From the cell containing the given text, extract its center point as [X, Y] coordinate. 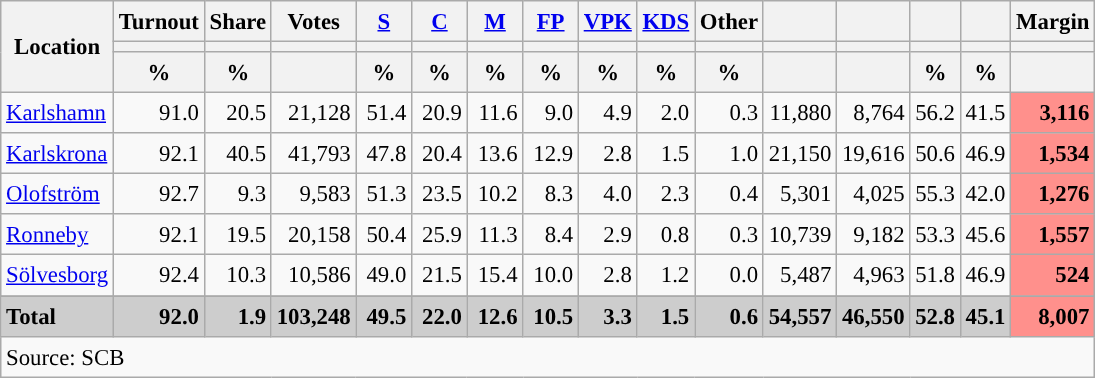
20.4 [440, 154]
103,248 [314, 316]
49.0 [384, 276]
20,158 [314, 234]
1.0 [730, 154]
49.5 [384, 316]
1.2 [666, 276]
46,550 [874, 316]
Turnout [158, 22]
4,963 [874, 276]
Votes [314, 22]
524 [1053, 276]
Olofström [58, 194]
50.4 [384, 234]
45.6 [985, 234]
25.9 [440, 234]
2.0 [666, 114]
53.3 [935, 234]
10,586 [314, 276]
Source: SCB [548, 356]
10.2 [495, 194]
1.9 [238, 316]
12.6 [495, 316]
11.6 [495, 114]
52.8 [935, 316]
9,583 [314, 194]
8.3 [551, 194]
4.0 [608, 194]
91.0 [158, 114]
13.6 [495, 154]
92.4 [158, 276]
51.8 [935, 276]
8,007 [1053, 316]
10.0 [551, 276]
0.0 [730, 276]
2.9 [608, 234]
8,764 [874, 114]
15.4 [495, 276]
42.0 [985, 194]
Ronneby [58, 234]
2.3 [666, 194]
8.4 [551, 234]
4,025 [874, 194]
9.3 [238, 194]
Location [58, 47]
45.1 [985, 316]
4.9 [608, 114]
9.0 [551, 114]
41,793 [314, 154]
22.0 [440, 316]
Karlskrona [58, 154]
21,128 [314, 114]
51.4 [384, 114]
11,880 [800, 114]
Karlshamn [58, 114]
19,616 [874, 154]
3.3 [608, 316]
S [384, 22]
51.3 [384, 194]
56.2 [935, 114]
10,739 [800, 234]
0.6 [730, 316]
41.5 [985, 114]
Sölvesborg [58, 276]
21,150 [800, 154]
5,301 [800, 194]
10.5 [551, 316]
50.6 [935, 154]
12.9 [551, 154]
21.5 [440, 276]
FP [551, 22]
Total [58, 316]
0.8 [666, 234]
M [495, 22]
Other [730, 22]
1,557 [1053, 234]
1,276 [1053, 194]
Share [238, 22]
54,557 [800, 316]
9,182 [874, 234]
92.7 [158, 194]
Margin [1053, 22]
20.5 [238, 114]
20.9 [440, 114]
19.5 [238, 234]
55.3 [935, 194]
KDS [666, 22]
40.5 [238, 154]
VPK [608, 22]
3,116 [1053, 114]
47.8 [384, 154]
0.4 [730, 194]
1,534 [1053, 154]
92.0 [158, 316]
10.3 [238, 276]
5,487 [800, 276]
23.5 [440, 194]
C [440, 22]
11.3 [495, 234]
